Locate the cell with the specified text and output its (X, Y) center coordinate. 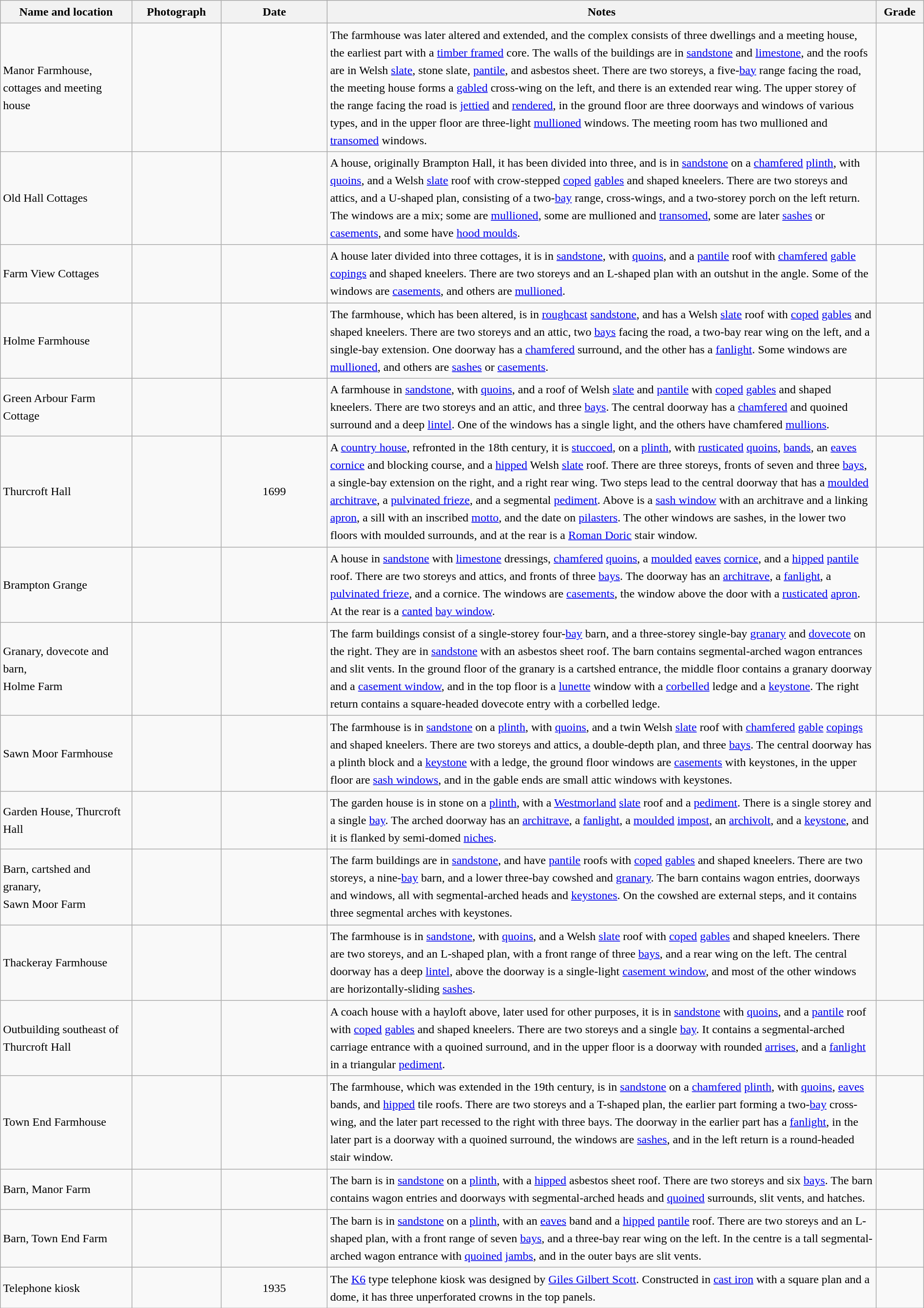
Notes (601, 12)
Holme Farmhouse (66, 340)
Barn, cartshed and granary,Sawn Moor Farm (66, 887)
Manor Farmhouse, cottages and meeting house (66, 88)
Garden House, Thurcroft Hall (66, 820)
Outbuilding southeast of Thurcroft Hall (66, 1038)
Name and location (66, 12)
Farm View Cottages (66, 274)
Grade (900, 12)
1935 (274, 1288)
Granary, dovecote and barn,Holme Farm (66, 669)
Town End Farmhouse (66, 1123)
Barn, Manor Farm (66, 1189)
Thurcroft Hall (66, 491)
Date (274, 12)
Barn, Town End Farm (66, 1239)
Sawn Moor Farmhouse (66, 753)
Photograph (176, 12)
Old Hall Cottages (66, 198)
Brampton Grange (66, 585)
1699 (274, 491)
Green Arbour Farm Cottage (66, 407)
Thackeray Farmhouse (66, 963)
Telephone kiosk (66, 1288)
